Determine the (x, y) coordinate at the center of the cell enclosing the given text.  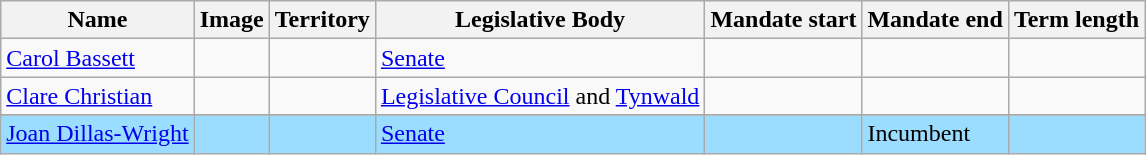
Carol Bassett (98, 58)
Clare Christian (98, 96)
Name (98, 20)
Mandate start (784, 20)
Mandate end (935, 20)
Image (232, 20)
Joan Dillas-Wright (98, 134)
Legislative Council and Tynwald (540, 96)
Incumbent (935, 134)
Territory (322, 20)
Term length (1076, 20)
Legislative Body (540, 20)
